Provide the [X, Y] coordinate of the cell's center where the given text is located.  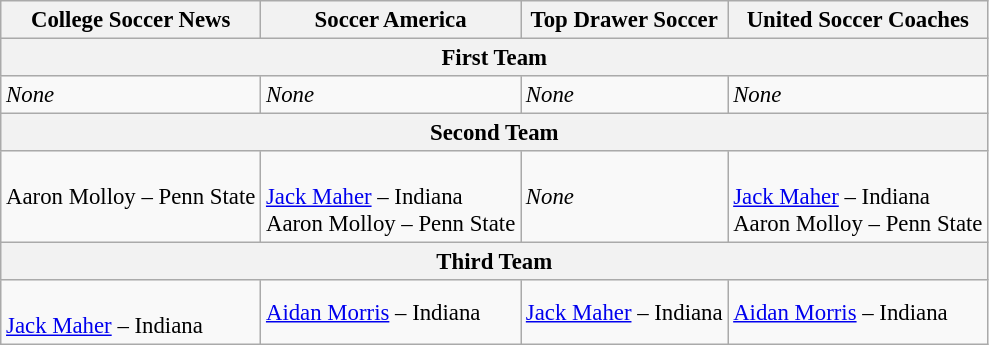
Third Team [494, 262]
First Team [494, 58]
Second Team [494, 133]
Aaron Molloy – Penn State [131, 197]
College Soccer News [131, 20]
Top Drawer Soccer [624, 20]
United Soccer Coaches [858, 20]
Soccer America [391, 20]
